Pinpoint the cell where the given text exists, returning its [x, y] midpoint coordinate. 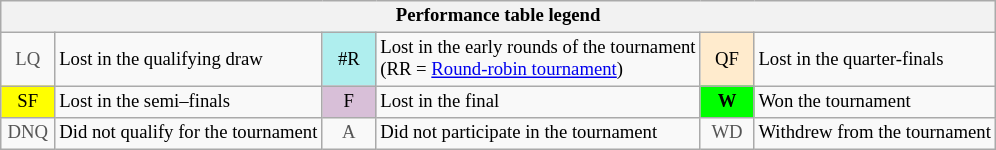
SF [28, 102]
Lost in the qualifying draw [188, 60]
Lost in the early rounds of the tournament(RR = Round-robin tournament) [538, 60]
Did not qualify for the tournament [188, 134]
Won the tournament [874, 102]
#R [349, 60]
LQ [28, 60]
W [727, 102]
Performance table legend [498, 16]
Withdrew from the tournament [874, 134]
Did not participate in the tournament [538, 134]
WD [727, 134]
F [349, 102]
DNQ [28, 134]
A [349, 134]
Lost in the final [538, 102]
Lost in the quarter-finals [874, 60]
Lost in the semi–finals [188, 102]
QF [727, 60]
